Return the [x, y] coordinate for the center point of the cell that contains the specified text.  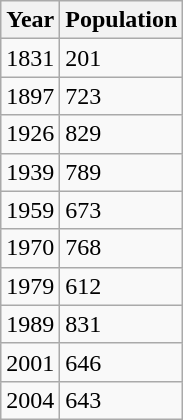
612 [122, 286]
829 [122, 134]
673 [122, 210]
768 [122, 248]
1939 [30, 172]
1970 [30, 248]
789 [122, 172]
643 [122, 400]
1897 [30, 96]
1959 [30, 210]
2001 [30, 362]
723 [122, 96]
201 [122, 58]
1831 [30, 58]
Population [122, 20]
1989 [30, 324]
Year [30, 20]
646 [122, 362]
1926 [30, 134]
1979 [30, 286]
831 [122, 324]
2004 [30, 400]
